For the text-containing cell, return its midpoint in [X, Y] coordinate format. 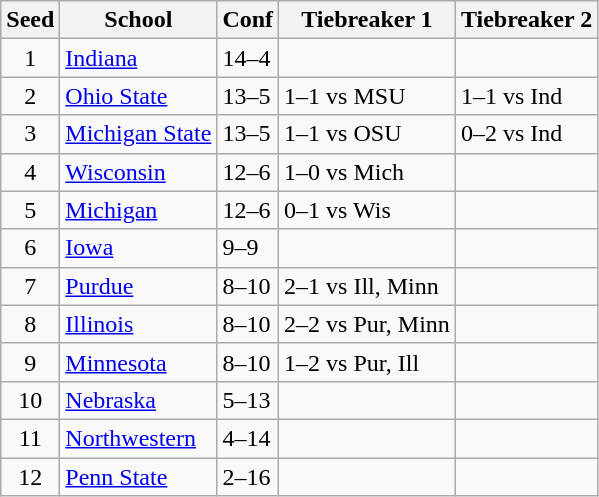
1 [30, 58]
Northwestern [138, 438]
Michigan State [138, 134]
School [138, 20]
1–0 vs Mich [368, 172]
Ohio State [138, 96]
4–14 [248, 438]
2–2 vs Pur, Minn [368, 324]
Conf [248, 20]
9 [30, 362]
Tiebreaker 1 [368, 20]
Iowa [138, 248]
Purdue [138, 286]
Tiebreaker 2 [526, 20]
Wisconsin [138, 172]
Penn State [138, 477]
10 [30, 400]
1–1 vs Ind [526, 96]
1–2 vs Pur, Ill [368, 362]
12 [30, 477]
6 [30, 248]
8 [30, 324]
3 [30, 134]
Nebraska [138, 400]
11 [30, 438]
2–1 vs Ill, Minn [368, 286]
Seed [30, 20]
14–4 [248, 58]
9–9 [248, 248]
5 [30, 210]
7 [30, 286]
Indiana [138, 58]
2 [30, 96]
4 [30, 172]
0–2 vs Ind [526, 134]
Michigan [138, 210]
Illinois [138, 324]
0–1 vs Wis [368, 210]
1–1 vs OSU [368, 134]
1–1 vs MSU [368, 96]
Minnesota [138, 362]
5–13 [248, 400]
2–16 [248, 477]
